From the cell containing the given text, extract its center point as (X, Y) coordinate. 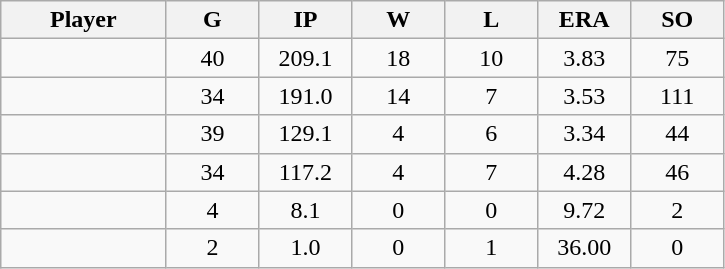
209.1 (306, 58)
36.00 (584, 248)
46 (678, 172)
39 (212, 134)
111 (678, 96)
3.34 (584, 134)
IP (306, 20)
75 (678, 58)
40 (212, 58)
8.1 (306, 210)
3.53 (584, 96)
117.2 (306, 172)
Player (84, 20)
191.0 (306, 96)
14 (398, 96)
4.28 (584, 172)
6 (492, 134)
W (398, 20)
ERA (584, 20)
129.1 (306, 134)
L (492, 20)
1.0 (306, 248)
3.83 (584, 58)
10 (492, 58)
1 (492, 248)
G (212, 20)
44 (678, 134)
18 (398, 58)
9.72 (584, 210)
SO (678, 20)
